Locate the cell with the specified text and output its [x, y] center coordinate. 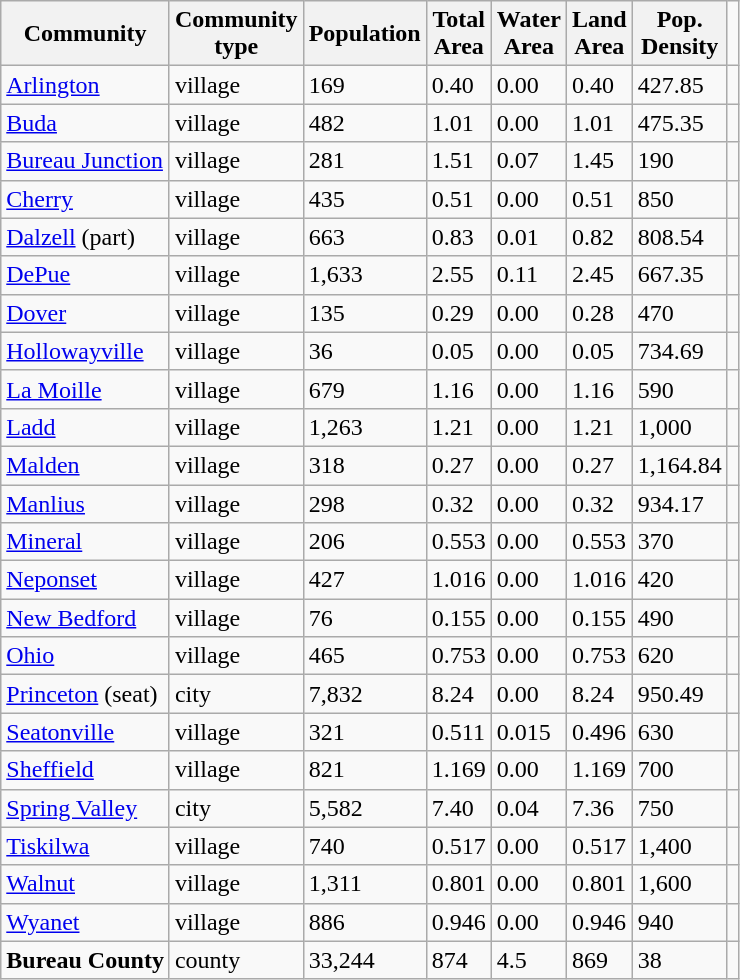
321 [364, 732]
Cherry [86, 199]
Bureau Junction [86, 161]
Ohio [86, 656]
Communitytype [236, 34]
1,164.84 [680, 465]
470 [680, 313]
1,263 [364, 427]
0.496 [599, 732]
370 [680, 542]
700 [680, 770]
850 [680, 199]
298 [364, 503]
0.511 [458, 732]
0.04 [528, 808]
WaterArea [528, 34]
TotalArea [458, 34]
4.5 [528, 960]
Bureau County [86, 960]
38 [680, 960]
Population [364, 34]
Sheffield [86, 770]
Tiskilwa [86, 846]
Manlius [86, 503]
663 [364, 237]
620 [680, 656]
874 [458, 960]
La Moille [86, 389]
Pop.Density [680, 34]
950.49 [680, 694]
Arlington [86, 85]
1,633 [364, 275]
869 [599, 960]
7.36 [599, 808]
1,311 [364, 884]
1,000 [680, 427]
281 [364, 161]
318 [364, 465]
435 [364, 199]
Dalzell (part) [86, 237]
490 [680, 618]
Princeton (seat) [86, 694]
821 [364, 770]
667.35 [680, 275]
Neponset [86, 580]
1.51 [458, 161]
169 [364, 85]
DePue [86, 275]
465 [364, 656]
5,582 [364, 808]
940 [680, 922]
Ladd [86, 427]
0.82 [599, 237]
Dover [86, 313]
7.40 [458, 808]
Hollowayville [86, 351]
Walnut [86, 884]
206 [364, 542]
0.07 [528, 161]
808.54 [680, 237]
427 [364, 580]
934.17 [680, 503]
Mineral [86, 542]
0.29 [458, 313]
420 [680, 580]
7,832 [364, 694]
590 [680, 389]
LandArea [599, 34]
Community [86, 34]
Seatonville [86, 732]
886 [364, 922]
36 [364, 351]
0.83 [458, 237]
2.45 [599, 275]
Buda [86, 123]
427.85 [680, 85]
679 [364, 389]
76 [364, 618]
734.69 [680, 351]
0.28 [599, 313]
New Bedford [86, 618]
630 [680, 732]
190 [680, 161]
county [236, 960]
135 [364, 313]
33,244 [364, 960]
Wyanet [86, 922]
0.015 [528, 732]
0.01 [528, 237]
Malden [86, 465]
1.45 [599, 161]
1,600 [680, 884]
740 [364, 846]
750 [680, 808]
0.11 [528, 275]
Spring Valley [86, 808]
482 [364, 123]
1,400 [680, 846]
2.55 [458, 275]
475.35 [680, 123]
